Search for the cell housing the specified text and yield its (x, y) center coordinate. 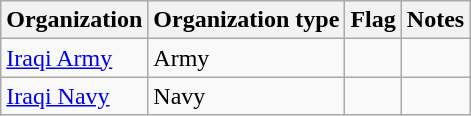
Navy (246, 96)
Iraqi Army (74, 58)
Army (246, 58)
Organization type (246, 20)
Organization (74, 20)
Flag (373, 20)
Iraqi Navy (74, 96)
Notes (435, 20)
